For the text-containing cell, return its midpoint in [X, Y] coordinate format. 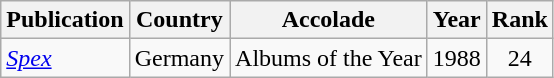
Accolade [329, 20]
Country [179, 20]
24 [520, 58]
Albums of the Year [329, 58]
Year [456, 20]
Germany [179, 58]
Spex [65, 58]
1988 [456, 58]
Rank [520, 20]
Publication [65, 20]
